Return (x, y) of the center of cell containing provided text 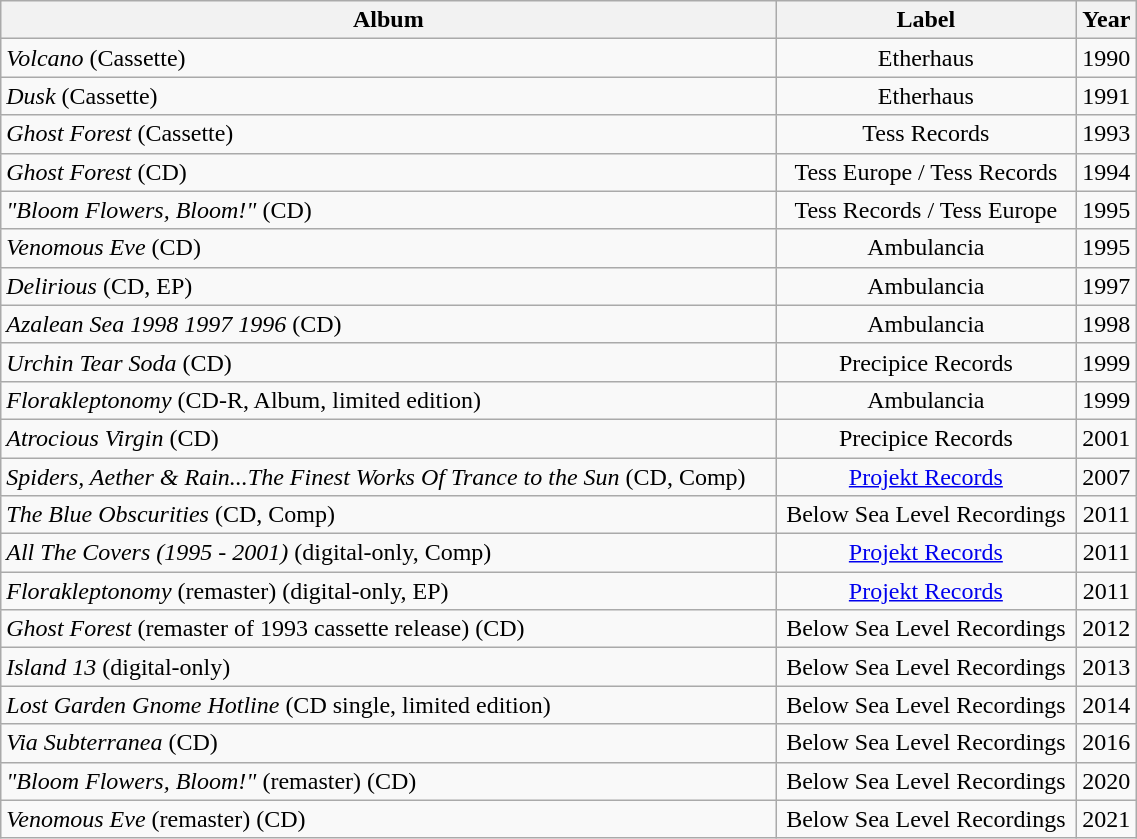
1993 (1106, 134)
2021 (1106, 819)
1994 (1106, 172)
Label (926, 20)
2016 (1106, 743)
"Bloom Flowers, Bloom!" (CD) (388, 210)
Ghost Forest (remaster of 1993 cassette release) (CD) (388, 629)
1991 (1106, 96)
Spiders, Aether & Rain...The Finest Works Of Trance to the Sun (CD, Comp) (388, 477)
Ghost Forest (CD) (388, 172)
Urchin Tear Soda (CD) (388, 362)
1990 (1106, 58)
The Blue Obscurities (CD, Comp) (388, 515)
Venomous Eve (remaster) (CD) (388, 819)
Island 13 (digital-only) (388, 667)
Volcano (Cassette) (388, 58)
2007 (1106, 477)
All The Covers (1995 - 2001) (digital-only, Comp) (388, 553)
Tess Records / Tess Europe (926, 210)
2020 (1106, 781)
Delirious (CD, EP) (388, 286)
Ghost Forest (Cassette) (388, 134)
Year (1106, 20)
2014 (1106, 705)
Venomous Eve (CD) (388, 248)
Florakleptonomy (CD-R, Album, limited edition) (388, 400)
Dusk (Cassette) (388, 96)
Album (388, 20)
2012 (1106, 629)
1997 (1106, 286)
Atrocious Virgin (CD) (388, 438)
Tess Europe / Tess Records (926, 172)
"Bloom Flowers, Bloom!" (remaster) (CD) (388, 781)
Florakleptonomy (remaster) (digital-only, EP) (388, 591)
2001 (1106, 438)
2013 (1106, 667)
1998 (1106, 324)
Lost Garden Gnome Hotline (CD single, limited edition) (388, 705)
Tess Records (926, 134)
Via Subterranea (CD) (388, 743)
Azalean Sea 1998 1997 1996 (CD) (388, 324)
